Identify which cell holds the provided text, then report its (x, y) central coordinate. 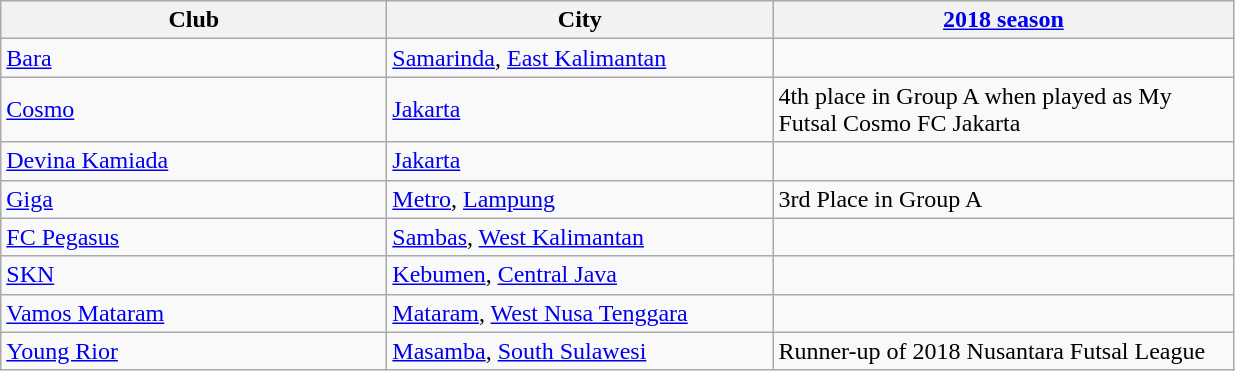
4th place in Group A when played as My Futsal Cosmo FC Jakarta (1004, 110)
Devina Kamiada (194, 161)
Mataram, West Nusa Tenggara (580, 313)
Masamba, South Sulawesi (580, 351)
Club (194, 20)
Sambas, West Kalimantan (580, 237)
Bara (194, 58)
Vamos Mataram (194, 313)
Samarinda, East Kalimantan (580, 58)
3rd Place in Group A (1004, 199)
Runner-up of 2018 Nusantara Futsal League (1004, 351)
Metro, Lampung (580, 199)
SKN (194, 275)
City (580, 20)
Cosmo (194, 110)
Giga (194, 199)
Kebumen, Central Java (580, 275)
FC Pegasus (194, 237)
2018 season (1004, 20)
Young Rior (194, 351)
